Return [x, y] of the center of cell containing provided text 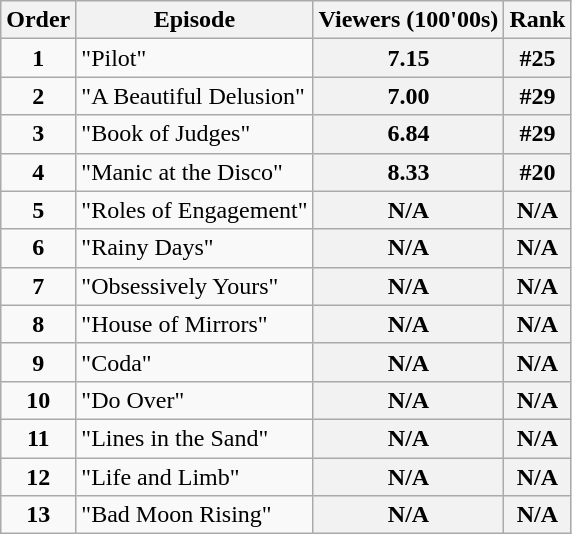
6 [38, 248]
"Pilot" [194, 58]
6.84 [408, 134]
"Rainy Days" [194, 248]
"Roles of Engagement" [194, 210]
13 [38, 515]
2 [38, 96]
9 [38, 362]
Order [38, 20]
"Life and Limb" [194, 477]
"Do Over" [194, 400]
8 [38, 324]
12 [38, 477]
7.00 [408, 96]
7 [38, 286]
11 [38, 438]
Viewers (100'00s) [408, 20]
8.33 [408, 172]
"Lines in the Sand" [194, 438]
7.15 [408, 58]
"Book of Judges" [194, 134]
"House of Mirrors" [194, 324]
4 [38, 172]
1 [38, 58]
"Obsessively Yours" [194, 286]
10 [38, 400]
5 [38, 210]
"Bad Moon Rising" [194, 515]
"Manic at the Disco" [194, 172]
Rank [538, 20]
"A Beautiful Delusion" [194, 96]
#25 [538, 58]
3 [38, 134]
Episode [194, 20]
"Coda" [194, 362]
#20 [538, 172]
